Capture the cell that displays the provided text and extract its [X, Y] central coordinate. 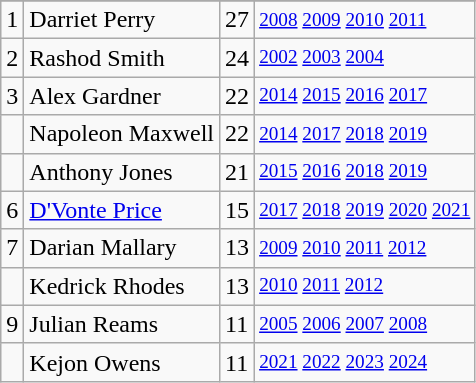
2008 2009 2010 2011 [365, 20]
Kedrick Rhodes [122, 286]
2005 2006 2007 2008 [365, 324]
Rashod Smith [122, 58]
3 [12, 96]
Alex Gardner [122, 96]
2015 2016 2018 2019 [365, 172]
2021 2022 2023 2024 [365, 362]
Napoleon Maxwell [122, 134]
2014 2015 2016 2017 [365, 96]
2010 2011 2012 [365, 286]
2 [12, 58]
Anthony Jones [122, 172]
Julian Reams [122, 324]
2009 2010 2011 2012 [365, 248]
D'Vonte Price [122, 210]
Kejon Owens [122, 362]
6 [12, 210]
Darian Mallary [122, 248]
2002 2003 2004 [365, 58]
2017 2018 2019 2020 2021 [365, 210]
1 [12, 20]
7 [12, 248]
Darriet Perry [122, 20]
21 [236, 172]
15 [236, 210]
9 [12, 324]
24 [236, 58]
2014 2017 2018 2019 [365, 134]
27 [236, 20]
